Provide the (X, Y) coordinate of the cell's center where the given text is located.  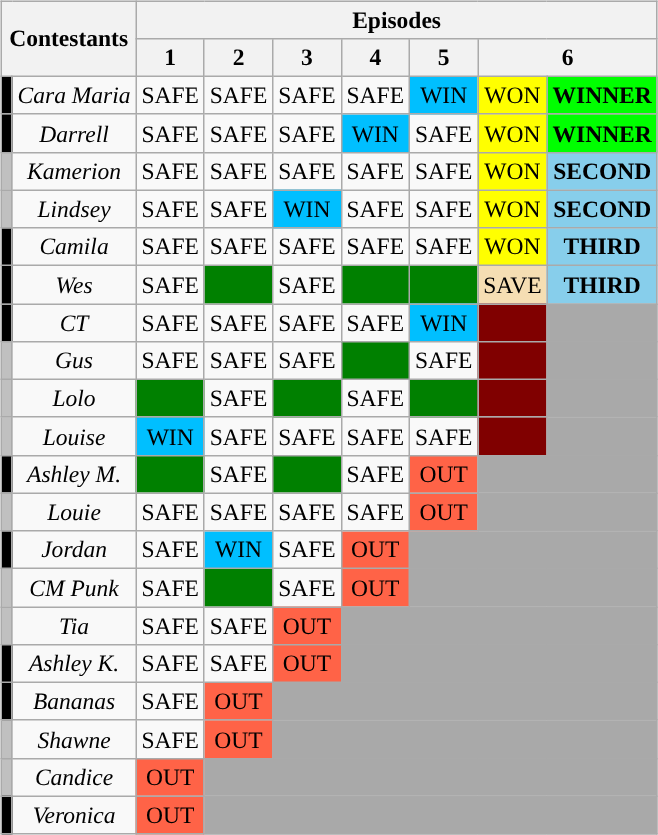
Bananas (74, 702)
Gus (74, 361)
5 (443, 58)
Shawne (74, 739)
Louie (74, 512)
Cara Maria (74, 96)
CM Punk (74, 588)
Louise (74, 436)
CT (74, 323)
Jordan (74, 550)
Lolo (74, 399)
Contestants (68, 39)
Darrell (74, 133)
Camila (74, 247)
Candice (74, 777)
Kamerion (74, 171)
Ashley M. (74, 474)
Veronica (74, 815)
Tia (74, 626)
SAVE (512, 285)
2 (238, 58)
Lindsey (74, 209)
Episodes (396, 20)
3 (307, 58)
6 (568, 58)
Ashley K. (74, 664)
1 (170, 58)
4 (375, 58)
Wes (74, 285)
